Identify which cell holds the provided text, then report its [x, y] central coordinate. 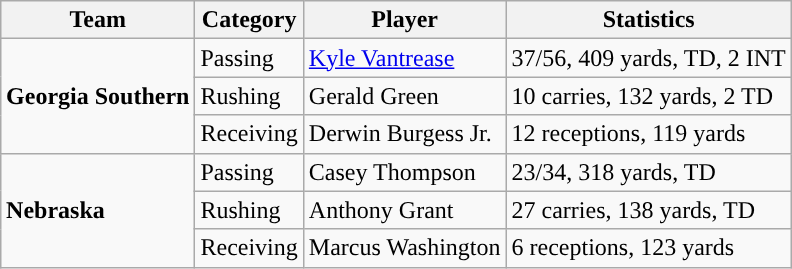
Gerald Green [404, 96]
Derwin Burgess Jr. [404, 134]
Team [98, 20]
Casey Thompson [404, 172]
Anthony Grant [404, 210]
23/34, 318 yards, TD [648, 172]
12 receptions, 119 yards [648, 134]
Kyle Vantrease [404, 58]
Georgia Southern [98, 96]
Statistics [648, 20]
6 receptions, 123 yards [648, 248]
Nebraska [98, 210]
27 carries, 138 yards, TD [648, 210]
10 carries, 132 yards, 2 TD [648, 96]
Marcus Washington [404, 248]
37/56, 409 yards, TD, 2 INT [648, 58]
Category [249, 20]
Player [404, 20]
